Detect which cell encompasses the target text, then output its [X, Y] center coordinate. 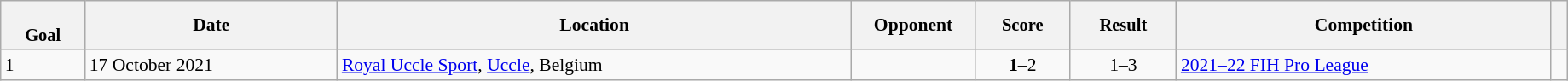
1 [43, 66]
Opponent [912, 26]
Score [1023, 26]
1–3 [1124, 66]
Location [595, 26]
Competition [1364, 26]
Royal Uccle Sport, Uccle, Belgium [595, 66]
Date [211, 26]
Goal [43, 26]
Result [1124, 26]
1–2 [1023, 66]
2021–22 FIH Pro League [1364, 66]
17 October 2021 [211, 66]
